Extract the [x, y] coordinate from the center of the cell holding the provided text.  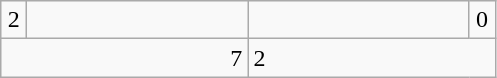
0 [482, 20]
7 [124, 58]
